Search for the cell housing the specified text and yield its [x, y] center coordinate. 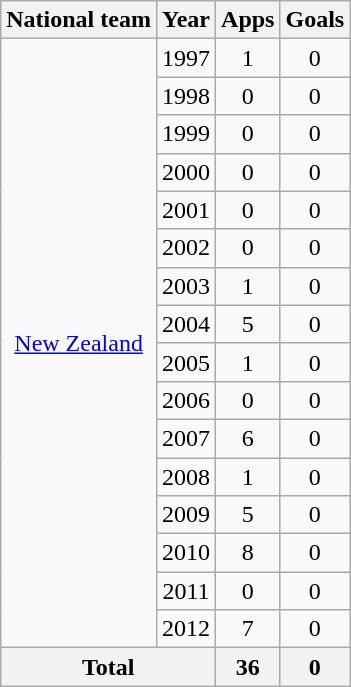
2003 [186, 286]
2006 [186, 400]
7 [248, 629]
2007 [186, 438]
2000 [186, 172]
2002 [186, 248]
2001 [186, 210]
Total [108, 667]
1998 [186, 96]
36 [248, 667]
National team [79, 20]
Apps [248, 20]
2012 [186, 629]
2010 [186, 553]
2009 [186, 515]
2008 [186, 477]
New Zealand [79, 344]
1997 [186, 58]
2004 [186, 324]
2011 [186, 591]
6 [248, 438]
1999 [186, 134]
Goals [315, 20]
2005 [186, 362]
8 [248, 553]
Year [186, 20]
